Return the [X, Y] coordinate for the center point of the cell that contains the specified text.  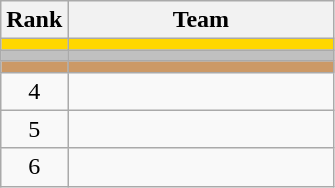
5 [34, 129]
6 [34, 167]
4 [34, 91]
Rank [34, 20]
Team [201, 20]
